From the cell containing the given text, extract its center point as (x, y) coordinate. 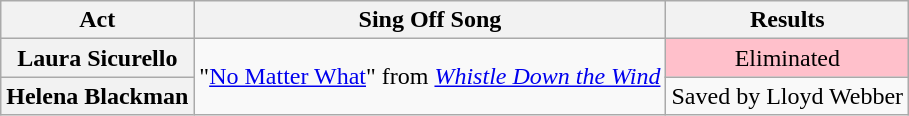
Eliminated (788, 58)
Sing Off Song (430, 20)
Act (98, 20)
"No Matter What" from Whistle Down the Wind (430, 77)
Saved by Lloyd Webber (788, 96)
Helena Blackman (98, 96)
Results (788, 20)
Laura Sicurello (98, 58)
